Pinpoint the cell where the given text exists, returning its [X, Y] midpoint coordinate. 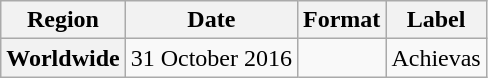
Achievas [436, 58]
31 October 2016 [211, 58]
Worldwide [63, 58]
Region [63, 20]
Label [436, 20]
Date [211, 20]
Format [342, 20]
